Provide the (x, y) coordinate of the cell's center where the given text is located.  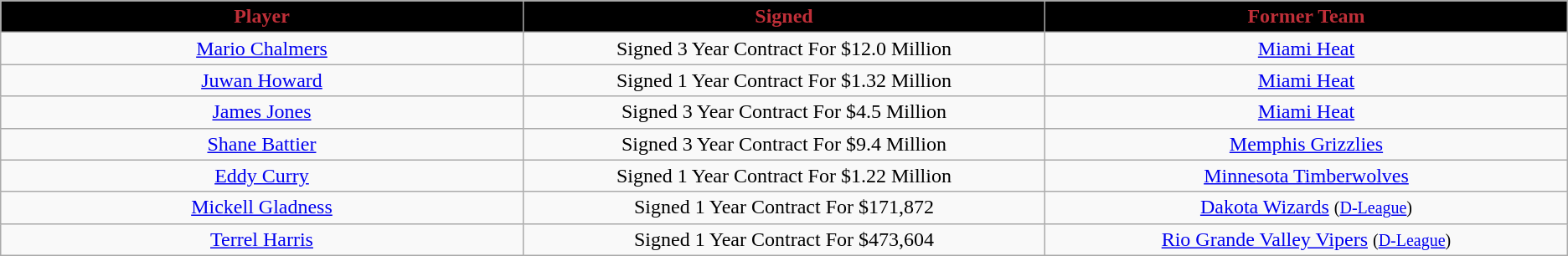
Minnesota Timberwolves (1307, 176)
Signed 1 Year Contract For $1.32 Million (784, 80)
Former Team (1307, 17)
Rio Grande Valley Vipers (D-League) (1307, 239)
Signed 3 Year Contract For $9.4 Million (784, 144)
Shane Battier (261, 144)
Signed 1 Year Contract For $473,604 (784, 239)
Mario Chalmers (261, 49)
Eddy Curry (261, 176)
Juwan Howard (261, 80)
Dakota Wizards (D-League) (1307, 207)
Signed (784, 17)
Terrel Harris (261, 239)
Mickell Gladness (261, 207)
James Jones (261, 112)
Signed 3 Year Contract For $12.0 Million (784, 49)
Signed 3 Year Contract For $4.5 Million (784, 112)
Player (261, 17)
Memphis Grizzlies (1307, 144)
Signed 1 Year Contract For $1.22 Million (784, 176)
Signed 1 Year Contract For $171,872 (784, 207)
